Find where the given text appears and provide that cell's center as (x, y) coordinate. 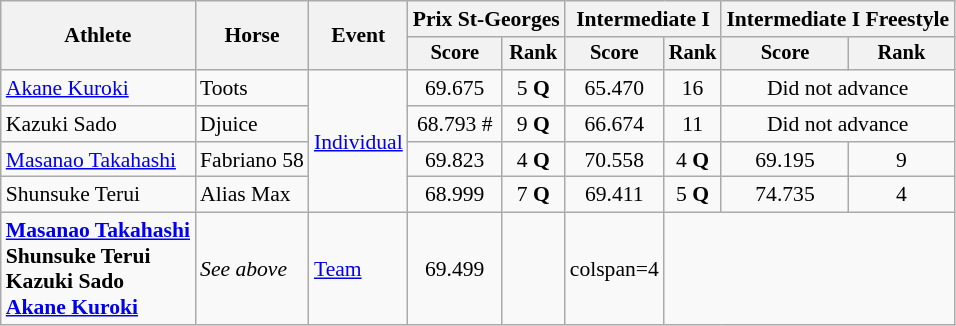
68.999 (455, 195)
69.195 (784, 160)
Prix St-Georges (486, 19)
74.735 (784, 195)
70.558 (614, 160)
Team (358, 269)
7 Q (534, 195)
Intermediate I (644, 19)
Individual (358, 141)
69.823 (455, 160)
Athlete (98, 36)
Akane Kuroki (98, 88)
68.793 # (455, 124)
Toots (252, 88)
65.470 (614, 88)
Djuice (252, 124)
69.675 (455, 88)
9 Q (534, 124)
4 (902, 195)
Alias Max (252, 195)
Kazuki Sado (98, 124)
Masanao Takahashi (98, 160)
Fabriano 58 (252, 160)
11 (693, 124)
Event (358, 36)
69.499 (455, 269)
9 (902, 160)
Shunsuke Terui (98, 195)
Masanao TakahashiShunsuke TeruiKazuki SadoAkane Kuroki (98, 269)
Intermediate I Freestyle (838, 19)
colspan=4 (614, 269)
See above (252, 269)
69.411 (614, 195)
16 (693, 88)
Horse (252, 36)
66.674 (614, 124)
